For the text-containing cell, return its midpoint in (X, Y) coordinate format. 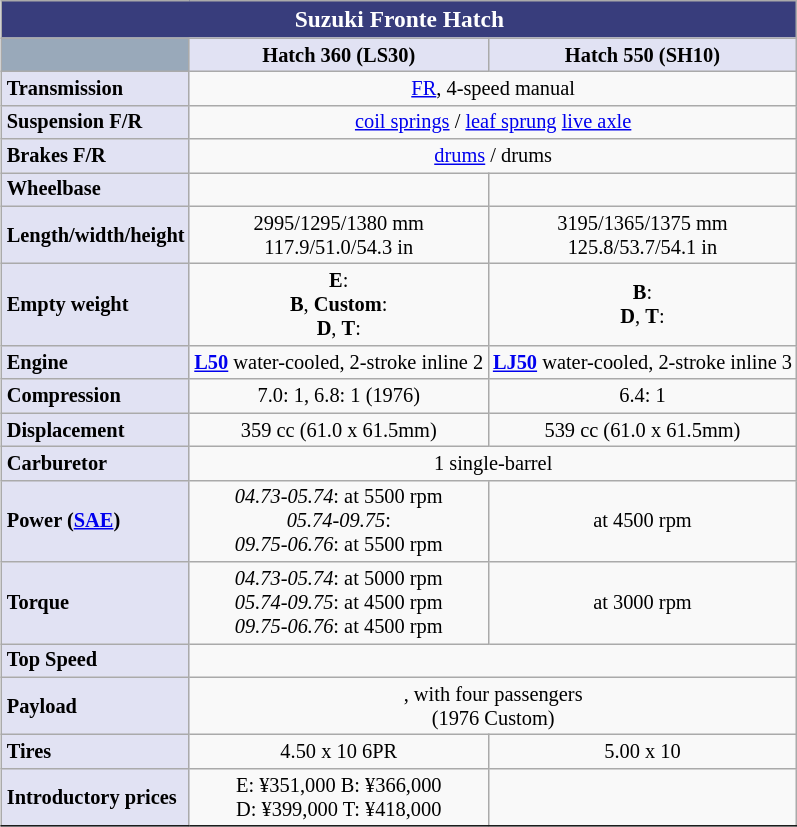
Payload (96, 706)
Power (SAE) (96, 521)
Hatch 550 (SH10) (642, 55)
04.73-05.74: at 5500 rpm05.74-09.75: 09.75-06.76: at 5500 rpm (338, 521)
L50 water-cooled, 2-stroke inline 2 (338, 363)
359 cc (61.0 x 61.5mm) (338, 430)
B: D, T: (642, 305)
Suzuki Fronte Hatch (400, 19)
539 cc (61.0 x 61.5mm) (642, 430)
at 3000 rpm (642, 603)
E: B, Custom: D, T: (338, 305)
04.73-05.74: at 5000 rpm05.74-09.75: at 4500 rpm09.75-06.76: at 4500 rpm (338, 603)
Introductory prices (96, 798)
7.0: 1, 6.8: 1 (1976) (338, 396)
Tires (96, 752)
LJ50 water-cooled, 2-stroke inline 3 (642, 363)
Suspension F/R (96, 122)
Wheelbase (96, 190)
E: ¥351,000 B: ¥366,000 D: ¥399,000 T: ¥418,000 (338, 798)
Top Speed (96, 661)
Compression (96, 396)
Length/width/height (96, 235)
Hatch 360 (LS30) (338, 55)
6.4: 1 (642, 396)
4.50 x 10 6PR (338, 752)
3195/1365/1375 mm 125.8/53.7/54.1 in (642, 235)
coil springs / leaf sprung live axle (492, 122)
2995/1295/1380 mm 117.9/51.0/54.3 in (338, 235)
Transmission (96, 89)
5.00 x 10 (642, 752)
FR, 4-speed manual (492, 89)
drums / drums (492, 156)
Torque (96, 603)
Empty weight (96, 305)
Engine (96, 363)
Displacement (96, 430)
1 single-barrel (492, 464)
Brakes F/R (96, 156)
, with four passengers (1976 Custom) (492, 706)
at 4500 rpm (642, 521)
Carburetor (96, 464)
